Capture the cell that displays the provided text and extract its [x, y] central coordinate. 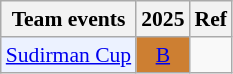
Team events [68, 19]
Ref [211, 19]
2025 [162, 19]
B [162, 55]
Sudirman Cup [68, 55]
